Find where the given text appears and provide that cell's center as [X, Y] coordinate. 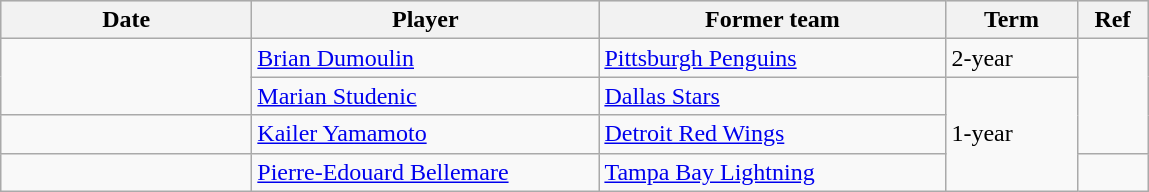
Player [426, 20]
Ref [1112, 20]
Pierre-Edouard Bellemare [426, 172]
1-year [1012, 134]
Tampa Bay Lightning [772, 172]
Term [1012, 20]
Kailer Yamamoto [426, 134]
Dallas Stars [772, 96]
Detroit Red Wings [772, 134]
Date [126, 20]
Marian Studenic [426, 96]
Brian Dumoulin [426, 58]
Former team [772, 20]
2-year [1012, 58]
Pittsburgh Penguins [772, 58]
